Scan for the cell matching the given text and deliver its [X, Y] coordinate at center. 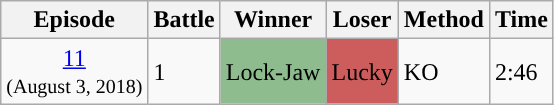
11(August 3, 2018) [74, 72]
Battle [184, 20]
KO [444, 72]
2:46 [521, 72]
1 [184, 72]
Lock-Jaw [273, 72]
Lucky [362, 72]
Loser [362, 20]
Winner [273, 20]
Method [444, 20]
Time [521, 20]
Episode [74, 20]
